Extract the (x, y) coordinate from the center of the cell holding the provided text.  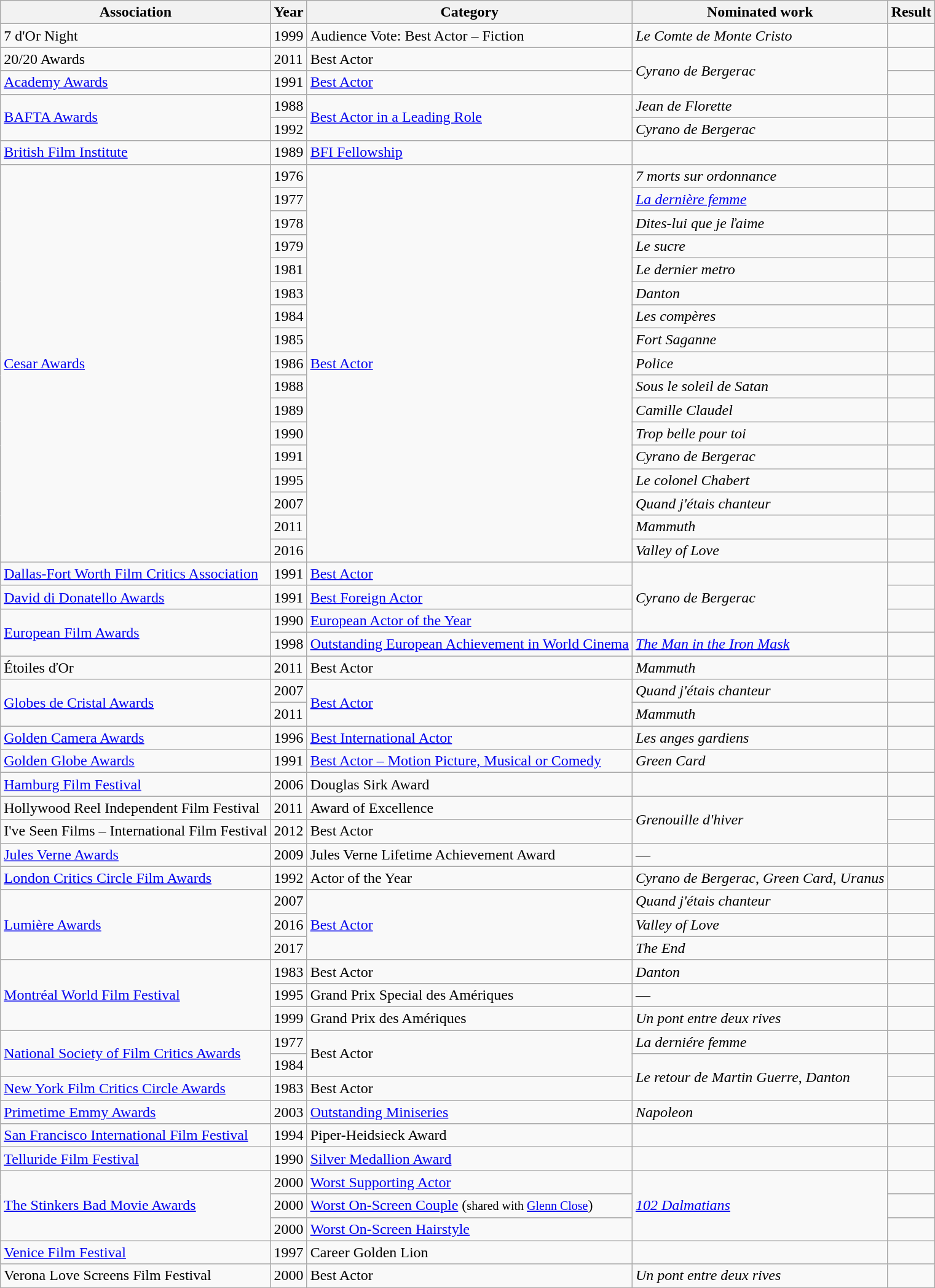
Napoleon (760, 1112)
The End (760, 948)
Les anges gardiens (760, 738)
BFI Fellowship (470, 152)
Piper-Heidsieck Award (470, 1136)
Worst On-Screen Couple (shared with Glenn Close) (470, 1206)
Silver Medallion Award (470, 1159)
2017 (289, 948)
Sous le soleil de Satan (760, 387)
Jules Verne Awards (135, 855)
Jules Verne Lifetime Achievement Award (470, 855)
Lumière Awards (135, 925)
1996 (289, 738)
Association (135, 12)
Jean de Florette (760, 106)
1976 (289, 176)
Best Actor – Motion Picture, Musical or Comedy (470, 761)
2006 (289, 784)
Best Actor in a Leading Role (470, 117)
The Stinkers Bad Movie Awards (135, 1206)
Primetime Emmy Awards (135, 1112)
1985 (289, 340)
Douglas Sirk Award (470, 784)
Outstanding Miniseries (470, 1112)
1994 (289, 1136)
Career Golden Lion (470, 1252)
2012 (289, 831)
La dernière femme (760, 199)
Grand Prix des Amériques (470, 1018)
Camille Claudel (760, 410)
2003 (289, 1112)
Le colonel Chabert (760, 480)
New York Film Critics Circle Awards (135, 1089)
Result (911, 12)
1979 (289, 246)
The Man in the Iron Mask (760, 644)
2009 (289, 855)
Academy Awards (135, 82)
1998 (289, 644)
Trop belle pour toi (760, 433)
San Francisco International Film Festival (135, 1136)
Le sucre (760, 246)
Best Foreign Actor (470, 597)
Golden Camera Awards (135, 738)
7 morts sur ordonnance (760, 176)
Globes de Cristal Awards (135, 703)
European Film Awards (135, 632)
Le Comte de Monte Cristo (760, 36)
Police (760, 363)
La derniére femme (760, 1042)
7 d'Or Night (135, 36)
Outstanding European Achievement in World Cinema (470, 644)
British Film Institute (135, 152)
Cyrano de Bergerac, Green Card, Uranus (760, 878)
Award of Excellence (470, 808)
1978 (289, 223)
Dallas-Fort Worth Film Critics Association (135, 574)
20/20 Awards (135, 59)
1997 (289, 1252)
Grenouille d'hiver (760, 820)
Worst Supporting Actor (470, 1182)
Verona Love Screens Film Festival (135, 1276)
David di Donatello Awards (135, 597)
Dites-lui que je ľaime (760, 223)
Le retour de Martin Guerre, Danton (760, 1077)
Telluride Film Festival (135, 1159)
Golden Globe Awards (135, 761)
Green Card (760, 761)
Hollywood Reel Independent Film Festival (135, 808)
National Society of Film Critics Awards (135, 1054)
Audience Vote: Best Actor – Fiction (470, 36)
Montréal World Film Festival (135, 995)
Actor of the Year (470, 878)
I've Seen Films – International Film Festival (135, 831)
102 Dalmatians (760, 1206)
Les compères (760, 317)
Hamburg Film Festival (135, 784)
Venice Film Festival (135, 1252)
Worst On-Screen Hairstyle (470, 1229)
1981 (289, 269)
London Critics Circle Film Awards (135, 878)
European Actor of the Year (470, 620)
1986 (289, 363)
Year (289, 12)
Le dernier metro (760, 269)
BAFTA Awards (135, 117)
Fort Saganne (760, 340)
Étoiles ďOr (135, 667)
Category (470, 12)
Nominated work (760, 12)
Grand Prix Special des Amériques (470, 995)
Best International Actor (470, 738)
Cesar Awards (135, 363)
